For the text-containing cell, return its midpoint in (x, y) coordinate format. 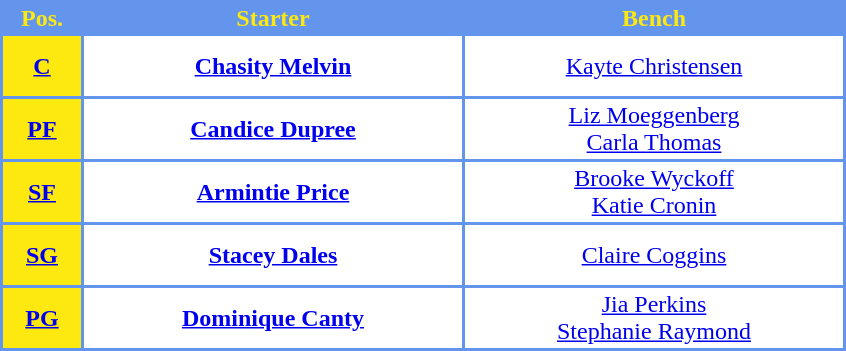
Bench (654, 18)
Armintie Price (273, 192)
Chasity Melvin (273, 66)
C (42, 66)
SG (42, 255)
Jia PerkinsStephanie Raymond (654, 318)
Candice Dupree (273, 129)
Claire Coggins (654, 255)
Dominique Canty (273, 318)
Brooke WyckoffKatie Cronin (654, 192)
Pos. (42, 18)
PF (42, 129)
Liz MoeggenbergCarla Thomas (654, 129)
SF (42, 192)
PG (42, 318)
Kayte Christensen (654, 66)
Stacey Dales (273, 255)
Starter (273, 18)
